From the cell containing the given text, extract its center point as (x, y) coordinate. 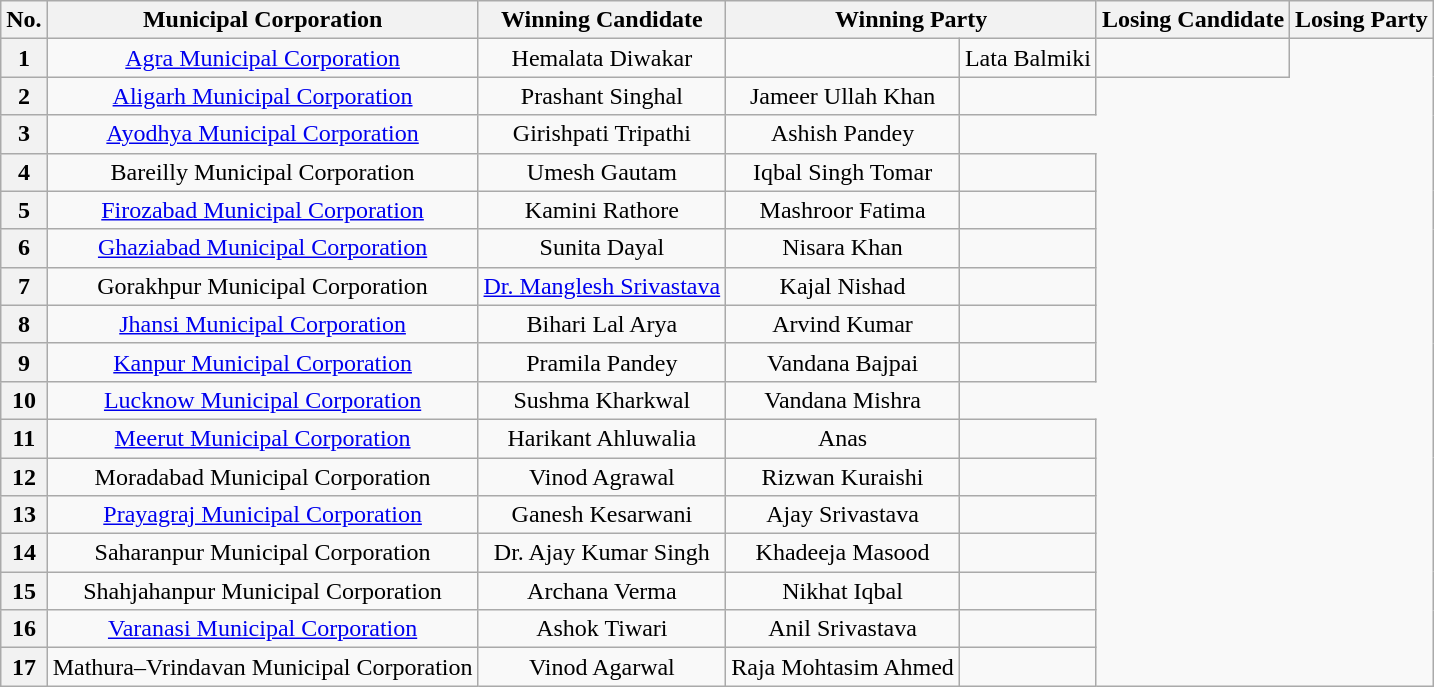
Jameer Ullah Khan (843, 96)
Lata Balmiki (1028, 58)
Kajal Nishad (843, 286)
Gorakhpur Municipal Corporation (262, 286)
4 (24, 172)
Losing Party (1362, 20)
Shahjahanpur Municipal Corporation (262, 591)
16 (24, 629)
Anil Srivastava (843, 629)
2 (24, 96)
Lucknow Municipal Corporation (262, 400)
1 (24, 58)
Kamini Rathore (602, 210)
Firozabad Municipal Corporation (262, 210)
Meerut Municipal Corporation (262, 438)
Municipal Corporation (262, 20)
No. (24, 20)
Sunita Dayal (602, 248)
Kanpur Municipal Corporation (262, 362)
11 (24, 438)
Harikant Ahluwalia (602, 438)
Moradabad Municipal Corporation (262, 477)
Raja Mohtasim Ahmed (843, 667)
Mathura–Vrindavan Municipal Corporation (262, 667)
Vinod Agarwal (602, 667)
Archana Verma (602, 591)
Umesh Gautam (602, 172)
8 (24, 324)
Bihari Lal Arya (602, 324)
14 (24, 553)
Winning Candidate (602, 20)
Sushma Kharkwal (602, 400)
15 (24, 591)
Pramila Pandey (602, 362)
Vandana Mishra (843, 400)
Arvind Kumar (843, 324)
Prayagraj Municipal Corporation (262, 515)
Jhansi Municipal Corporation (262, 324)
Girishpati Tripathi (602, 134)
12 (24, 477)
10 (24, 400)
Vandana Bajpai (843, 362)
Dr. Ajay Kumar Singh (602, 553)
7 (24, 286)
Varanasi Municipal Corporation (262, 629)
Ashok Tiwari (602, 629)
Rizwan Kuraishi (843, 477)
3 (24, 134)
Saharanpur Municipal Corporation (262, 553)
Agra Municipal Corporation (262, 58)
Bareilly Municipal Corporation (262, 172)
6 (24, 248)
Iqbal Singh Tomar (843, 172)
Mashroor Fatima (843, 210)
5 (24, 210)
Aligarh Municipal Corporation (262, 96)
Ajay Srivastava (843, 515)
9 (24, 362)
Dr. Manglesh Srivastava (602, 286)
Ayodhya Municipal Corporation (262, 134)
Losing Candidate (1192, 20)
17 (24, 667)
13 (24, 515)
Khadeeja Masood (843, 553)
Nikhat Iqbal (843, 591)
Prashant Singhal (602, 96)
Vinod Agrawal (602, 477)
Ashish Pandey (843, 134)
Ganesh Kesarwani (602, 515)
Hemalata Diwakar (602, 58)
Ghaziabad Municipal Corporation (262, 248)
Nisara Khan (843, 248)
Winning Party (912, 20)
Anas (843, 438)
